Return the (x, y) coordinate for the center point of the cell that contains the specified text.  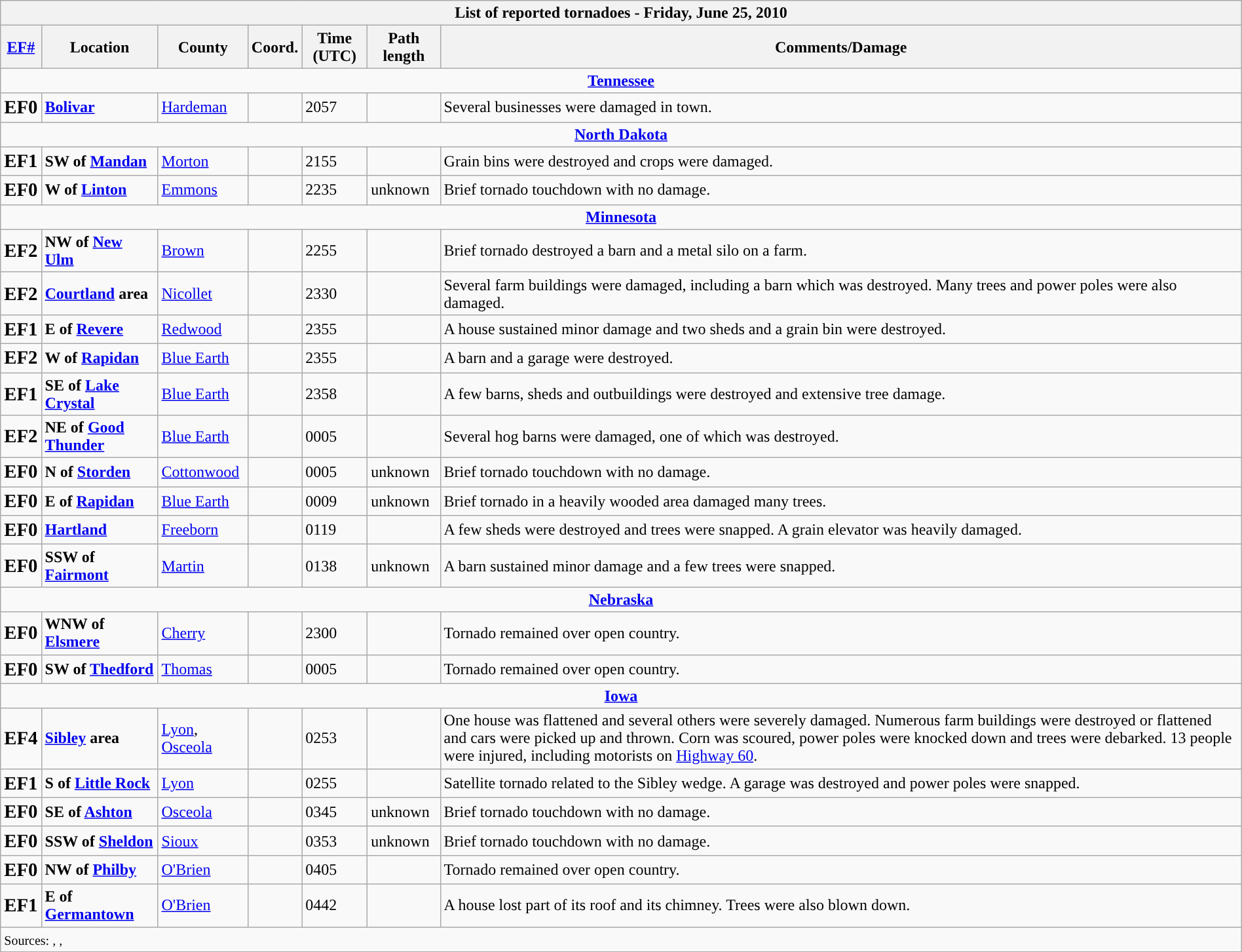
Hartland (100, 530)
0138 (335, 566)
A house sustained minor damage and two sheds and a grain bin were destroyed. (841, 329)
Nicollet (203, 294)
Sources: , , (621, 939)
Lyon, Osceola (203, 738)
E of Revere (100, 329)
A few barns, sheds and outbuildings were destroyed and extensive tree damage. (841, 393)
2235 (335, 190)
North Dakota (621, 134)
Cottonwood (203, 472)
Morton (203, 161)
0253 (335, 738)
Coord. (274, 47)
0345 (335, 812)
2330 (335, 294)
S of Little Rock (100, 783)
0442 (335, 905)
Brown (203, 250)
WNW of Elsmere (100, 633)
Grain bins were destroyed and crops were damaged. (841, 161)
2358 (335, 393)
Several hog barns were damaged, one of which was destroyed. (841, 436)
County (203, 47)
EF# (21, 47)
Hardeman (203, 107)
Iowa (621, 696)
2300 (335, 633)
0119 (335, 530)
Several businesses were damaged in town. (841, 107)
NE of Good Thunder (100, 436)
Location (100, 47)
Several farm buildings were damaged, including a barn which was destroyed. Many trees and power poles were also damaged. (841, 294)
E of Germantown (100, 905)
Osceola (203, 812)
Emmons (203, 190)
0353 (335, 841)
SE of Ashton (100, 812)
Sibley area (100, 738)
Courtland area (100, 294)
EF4 (21, 738)
Minnesota (621, 217)
SE of Lake Crystal (100, 393)
Comments/Damage (841, 47)
0009 (335, 501)
0405 (335, 869)
Path length (404, 47)
2255 (335, 250)
W of Linton (100, 190)
Lyon (203, 783)
Time (UTC) (335, 47)
Sioux (203, 841)
2057 (335, 107)
E of Rapidan (100, 501)
2155 (335, 161)
N of Storden (100, 472)
NW of Philby (100, 869)
Thomas (203, 669)
A few sheds were destroyed and trees were snapped. A grain elevator was heavily damaged. (841, 530)
0255 (335, 783)
SW of Thedford (100, 669)
SW of Mandan (100, 161)
NW of New Ulm (100, 250)
Freeborn (203, 530)
Redwood (203, 329)
A house lost part of its roof and its chimney. Trees were also blown down. (841, 905)
W of Rapidan (100, 358)
A barn and a garage were destroyed. (841, 358)
Cherry (203, 633)
Satellite tornado related to the Sibley wedge. A garage was destroyed and power poles were snapped. (841, 783)
SSW of Sheldon (100, 841)
Brief tornado destroyed a barn and a metal silo on a farm. (841, 250)
Tennessee (621, 81)
SSW of Fairmont (100, 566)
Brief tornado in a heavily wooded area damaged many trees. (841, 501)
A barn sustained minor damage and a few trees were snapped. (841, 566)
Martin (203, 566)
Nebraska (621, 600)
List of reported tornadoes - Friday, June 25, 2010 (621, 13)
Bolivar (100, 107)
